Scan for the cell matching the given text and deliver its (x, y) coordinate at center. 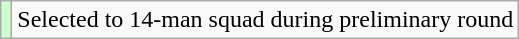
Selected to 14-man squad during preliminary round (266, 20)
